Return [X, Y] of the center of cell containing provided text 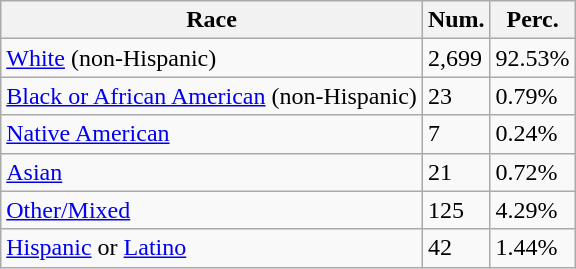
23 [456, 96]
0.24% [532, 134]
42 [456, 248]
4.29% [532, 210]
Other/Mixed [212, 210]
0.72% [532, 172]
White (non-Hispanic) [212, 58]
Native American [212, 134]
Race [212, 20]
92.53% [532, 58]
21 [456, 172]
Hispanic or Latino [212, 248]
2,699 [456, 58]
Perc. [532, 20]
0.79% [532, 96]
1.44% [532, 248]
Black or African American (non-Hispanic) [212, 96]
125 [456, 210]
Num. [456, 20]
Asian [212, 172]
7 [456, 134]
